Detect which cell encompasses the target text, then output its (X, Y) center coordinate. 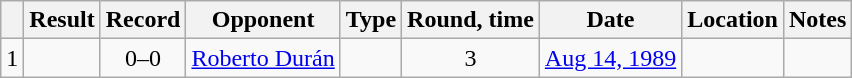
3 (471, 58)
Location (733, 20)
Type (370, 20)
Aug 14, 1989 (610, 58)
Roberto Durán (263, 58)
1 (12, 58)
Result (62, 20)
Notes (817, 20)
Round, time (471, 20)
Date (610, 20)
Record (143, 20)
0–0 (143, 58)
Opponent (263, 20)
